Provide the [X, Y] coordinate of the cell's center where the given text is located.  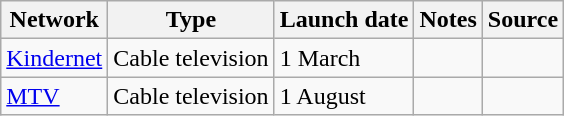
Network [54, 20]
Launch date [344, 20]
1 March [344, 58]
MTV [54, 96]
Notes [448, 20]
Source [522, 20]
Type [191, 20]
Kindernet [54, 58]
1 August [344, 96]
